Determine the (X, Y) coordinate at the center of the cell enclosing the given text.  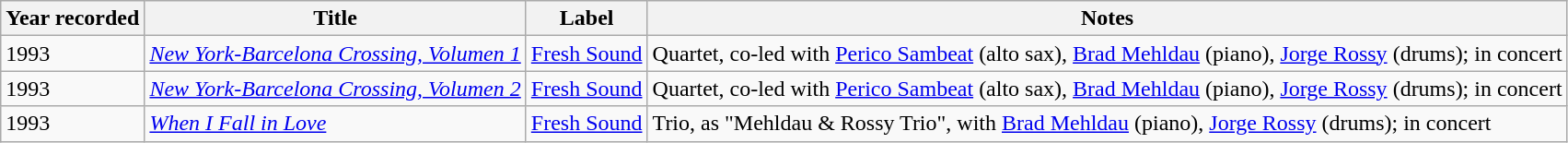
Year recorded (73, 18)
New York-Barcelona Crossing, Volumen 1 (335, 54)
When I Fall in Love (335, 124)
New York-Barcelona Crossing, Volumen 2 (335, 89)
Notes (1107, 18)
Trio, as "Mehldau & Rossy Trio", with Brad Mehldau (piano), Jorge Rossy (drums); in concert (1107, 124)
Label (587, 18)
Title (335, 18)
